Search for the cell housing the specified text and yield its (X, Y) center coordinate. 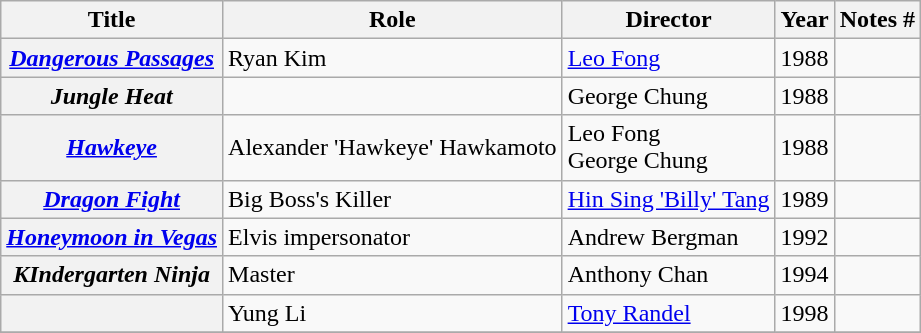
Jungle Heat (112, 96)
Hin Sing 'Billy' Tang (668, 199)
1998 (804, 313)
Yung Li (393, 313)
Director (668, 20)
Year (804, 20)
Honeymoon in Vegas (112, 237)
Elvis impersonator (393, 237)
Leo FongGeorge Chung (668, 148)
Alexander 'Hawkeye' Hawkamoto (393, 148)
Dragon Fight (112, 199)
George Chung (668, 96)
Ryan Kim (393, 58)
1994 (804, 275)
Title (112, 20)
Dangerous Passages (112, 58)
Andrew Bergman (668, 237)
Tony Randel (668, 313)
1989 (804, 199)
Role (393, 20)
1992 (804, 237)
Leo Fong (668, 58)
Big Boss's Killer (393, 199)
KIndergarten Ninja (112, 275)
Master (393, 275)
Notes # (877, 20)
Anthony Chan (668, 275)
Hawkeye (112, 148)
